Extract the (x, y) coordinate from the center of the cell holding the provided text.  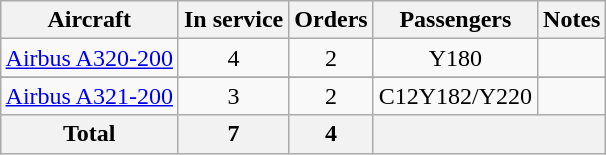
Aircraft (89, 20)
Airbus A320-200 (89, 58)
Orders (331, 20)
3 (233, 96)
Passengers (455, 20)
Total (89, 134)
Notes (572, 20)
7 (233, 134)
Y180 (455, 58)
In service (233, 20)
Airbus A321-200 (89, 96)
C12Y182/Y220 (455, 96)
